From the cell containing the given text, extract its center point as [x, y] coordinate. 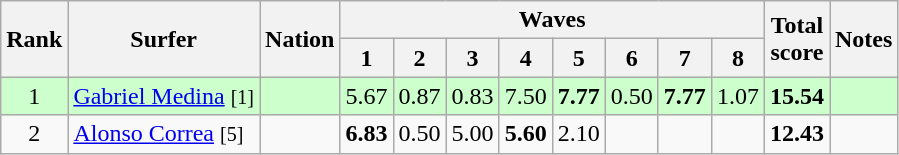
15.54 [796, 96]
Waves [552, 20]
Surfer [164, 39]
4 [526, 58]
6 [632, 58]
5.00 [472, 134]
5.60 [526, 134]
8 [738, 58]
0.87 [420, 96]
5.67 [366, 96]
12.43 [796, 134]
Rank [34, 39]
3 [472, 58]
7.50 [526, 96]
Alonso Correa [5] [164, 134]
7 [684, 58]
1.07 [738, 96]
Notes [864, 39]
0.83 [472, 96]
5 [578, 58]
Totalscore [796, 39]
2.10 [578, 134]
Gabriel Medina [1] [164, 96]
Nation [300, 39]
6.83 [366, 134]
